Pinpoint the cell where the given text exists, returning its [x, y] midpoint coordinate. 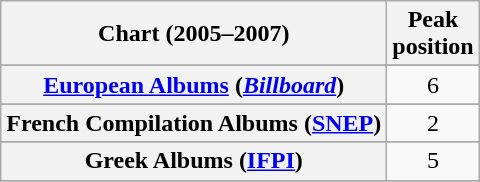
Chart (2005–2007) [194, 34]
European Albums (Billboard) [194, 85]
French Compilation Albums (SNEP) [194, 123]
Greek Albums (IFPI) [194, 161]
6 [433, 85]
Peakposition [433, 34]
5 [433, 161]
2 [433, 123]
